Find where the given text appears and provide that cell's center as [x, y] coordinate. 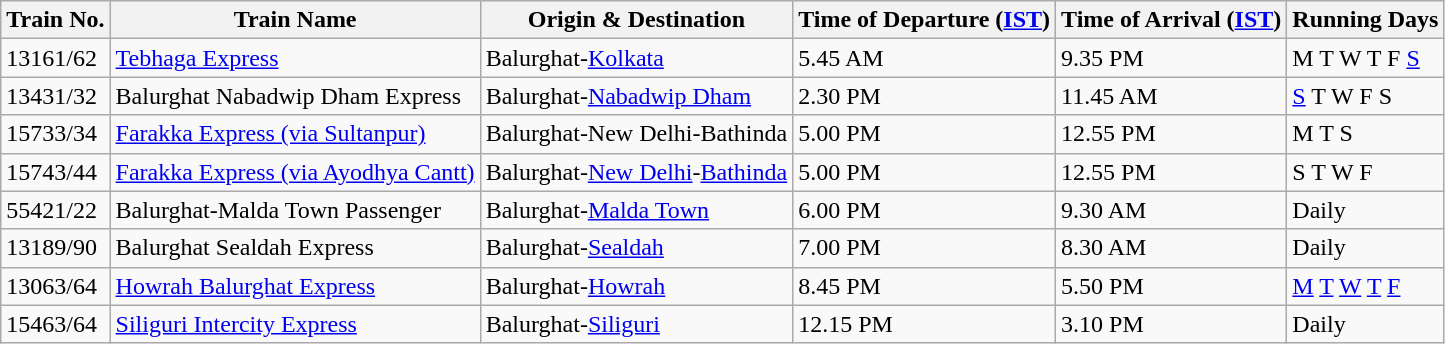
5.45 AM [924, 58]
M T W T F [1366, 286]
13161/62 [56, 58]
11.45 AM [1172, 96]
Balurghat-Siliguri [636, 324]
8.30 AM [1172, 248]
Balurghat-Nabadwip Dham [636, 96]
Origin & Destination [636, 20]
3.10 PM [1172, 324]
55421/22 [56, 210]
9.30 AM [1172, 210]
13189/90 [56, 248]
13431/32 [56, 96]
Balurghat-Howrah [636, 286]
2.30 PM [924, 96]
Train No. [56, 20]
M T S [1366, 134]
S T W F [1366, 172]
Balurghat Sealdah Express [295, 248]
Siliguri Intercity Express [295, 324]
Train Name [295, 20]
Time of Departure (IST) [924, 20]
8.45 PM [924, 286]
Howrah Balurghat Express [295, 286]
15733/34 [56, 134]
9.35 PM [1172, 58]
5.50 PM [1172, 286]
7.00 PM [924, 248]
Balurghat-Kolkata [636, 58]
Running Days [1366, 20]
Farakka Express (via Sultanpur) [295, 134]
Balurghat-Malda Town [636, 210]
12.15 PM [924, 324]
Balurghat-Malda Town Passenger [295, 210]
Farakka Express (via Ayodhya Cantt) [295, 172]
Time of Arrival (IST) [1172, 20]
15743/44 [56, 172]
13063/64 [56, 286]
15463/64 [56, 324]
Tebhaga Express [295, 58]
Balurghat-Sealdah [636, 248]
S T W F S [1366, 96]
M T W T F S [1366, 58]
6.00 PM [924, 210]
Balurghat Nabadwip Dham Express [295, 96]
